Capture the cell that displays the provided text and extract its (x, y) central coordinate. 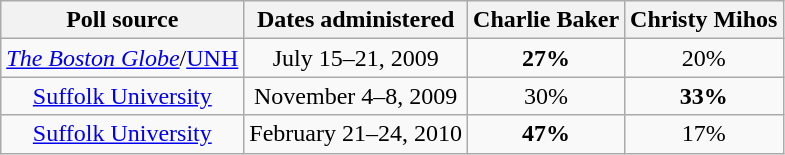
Dates administered (356, 20)
February 21–24, 2010 (356, 134)
Poll source (122, 20)
17% (704, 134)
November 4–8, 2009 (356, 96)
27% (546, 58)
20% (704, 58)
30% (546, 96)
33% (704, 96)
Christy Mihos (704, 20)
July 15–21, 2009 (356, 58)
47% (546, 134)
Charlie Baker (546, 20)
The Boston Globe/UNH (122, 58)
